Determine the [x, y] coordinate at the center of the cell enclosing the given text.  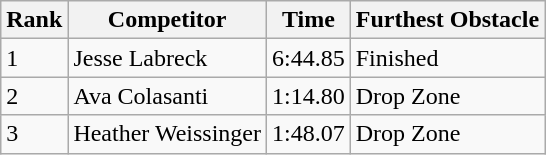
1:14.80 [308, 96]
1 [34, 58]
Finished [447, 58]
6:44.85 [308, 58]
2 [34, 96]
3 [34, 134]
Furthest Obstacle [447, 20]
Competitor [168, 20]
Ava Colasanti [168, 96]
Rank [34, 20]
1:48.07 [308, 134]
Heather Weissinger [168, 134]
Jesse Labreck [168, 58]
Time [308, 20]
